Search for the cell housing the specified text and yield its (x, y) center coordinate. 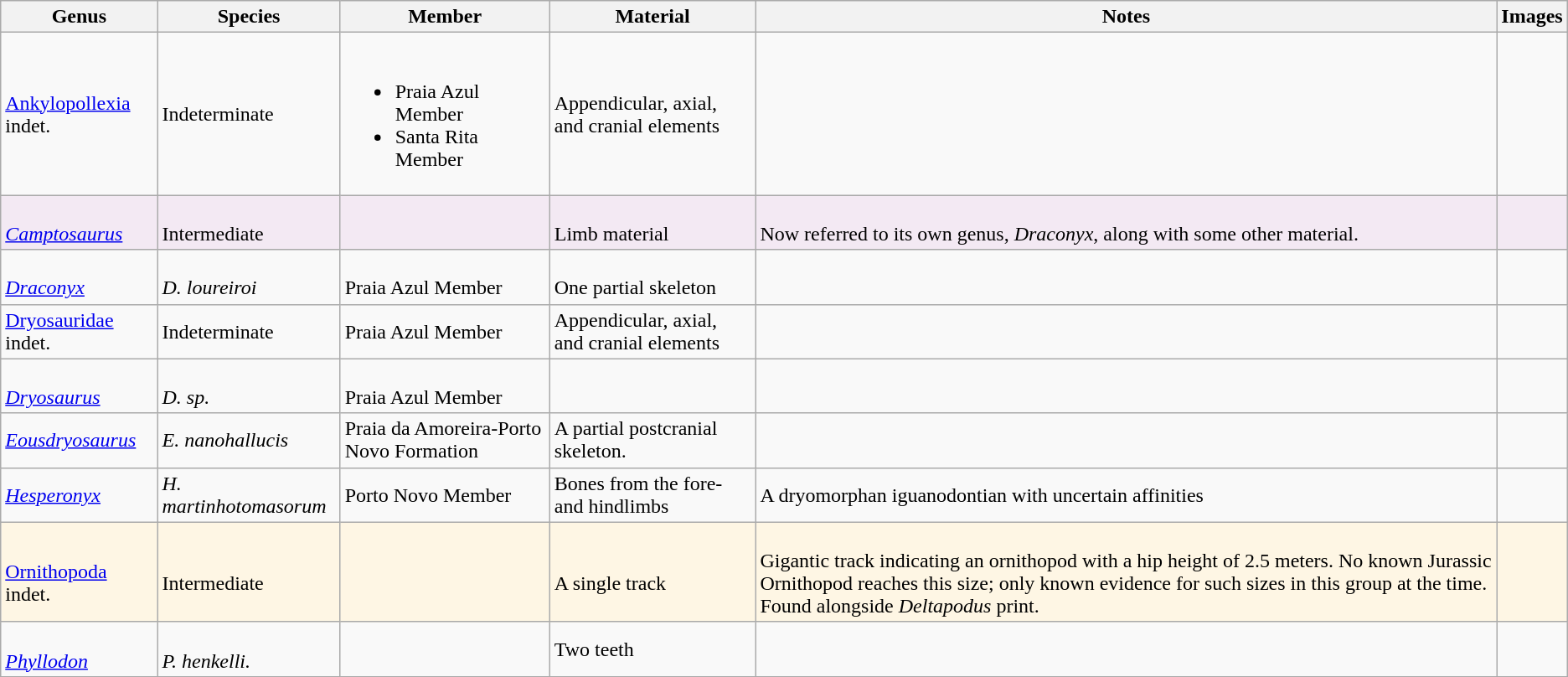
A single track (652, 571)
Hesperonyx (79, 494)
Genus (79, 17)
Notes (1126, 17)
Limb material (652, 223)
E. nanohallucis (249, 441)
Ankylopollexia indet. (79, 114)
H. martinhotomasorum (249, 494)
A dryomorphan iguanodontian with uncertain affinities (1126, 494)
Eousdryosaurus (79, 441)
Images (1532, 17)
Phyllodon (79, 649)
Ornithopoda indet. (79, 571)
Bones from the fore- and hindlimbs (652, 494)
A partial postcranial skeleton. (652, 441)
Porto Novo Member (445, 494)
Now referred to its own genus, Draconyx, along with some other material. (1126, 223)
Praia Azul MemberSanta Rita Member (445, 114)
Praia da Amoreira-Porto Novo Formation (445, 441)
D. sp. (249, 385)
Species (249, 17)
P. henkelli. (249, 649)
Camptosaurus (79, 223)
Material (652, 17)
Two teeth (652, 649)
Dryosaurus (79, 385)
D. loureiroi (249, 276)
Member (445, 17)
Dryosauridae indet. (79, 332)
One partial skeleton (652, 276)
Draconyx (79, 276)
